Return (x, y) of the center of cell containing provided text 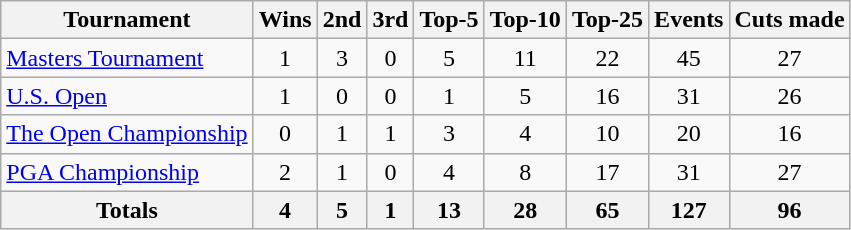
26 (790, 96)
20 (689, 134)
45 (689, 58)
13 (449, 210)
65 (607, 210)
Top-10 (525, 20)
2nd (342, 20)
11 (525, 58)
PGA Championship (127, 172)
The Open Championship (127, 134)
Totals (127, 210)
28 (525, 210)
Cuts made (790, 20)
96 (790, 210)
3rd (390, 20)
Top-5 (449, 20)
Masters Tournament (127, 58)
22 (607, 58)
Tournament (127, 20)
U.S. Open (127, 96)
127 (689, 210)
8 (525, 172)
Wins (285, 20)
17 (607, 172)
Events (689, 20)
2 (285, 172)
10 (607, 134)
Top-25 (607, 20)
